Pinpoint the cell where the given text exists, returning its (x, y) midpoint coordinate. 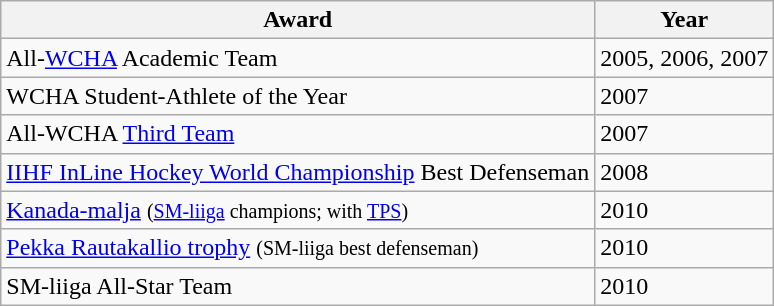
WCHA Student-Athlete of the Year (298, 96)
Year (684, 20)
Kanada-malja (SM-liiga champions; with TPS) (298, 210)
2005, 2006, 2007 (684, 58)
All-WCHA Third Team (298, 134)
IIHF InLine Hockey World Championship Best Defenseman (298, 172)
2008 (684, 172)
All-WCHA Academic Team (298, 58)
Pekka Rautakallio trophy (SM-liiga best defenseman) (298, 248)
SM-liiga All-Star Team (298, 286)
Award (298, 20)
